From the cell containing the given text, extract its center point as (X, Y) coordinate. 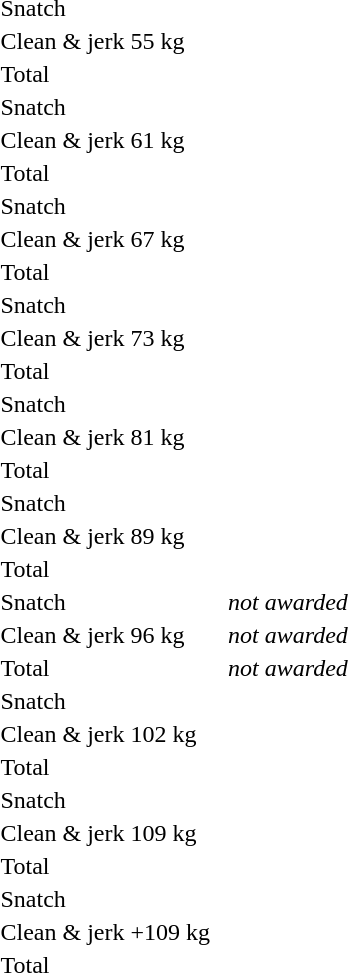
73 kg (170, 338)
67 kg (170, 239)
81 kg (170, 437)
109 kg (170, 833)
89 kg (170, 536)
96 kg (170, 635)
102 kg (170, 734)
61 kg (170, 140)
